Return the (X, Y) coordinate for the center point of the cell that contains the specified text.  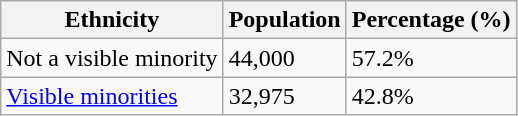
Ethnicity (112, 20)
Not a visible minority (112, 58)
Visible minorities (112, 96)
32,975 (284, 96)
44,000 (284, 58)
Population (284, 20)
Percentage (%) (431, 20)
57.2% (431, 58)
42.8% (431, 96)
